Provide the [X, Y] coordinate of the cell's center where the given text is located.  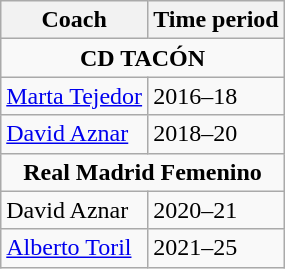
Time period [216, 20]
2021–25 [216, 248]
2018–20 [216, 134]
Marta Tejedor [74, 96]
Real Madrid Femenino [143, 172]
Coach [74, 20]
2016–18 [216, 96]
Alberto Toril [74, 248]
2020–21 [216, 210]
CD TACÓN [143, 58]
